Detect which cell encompasses the target text, then output its [X, Y] center coordinate. 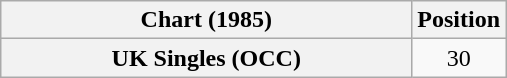
Position [459, 20]
30 [459, 58]
Chart (1985) [206, 20]
UK Singles (OCC) [206, 58]
